For the text-containing cell, return its midpoint in (x, y) coordinate format. 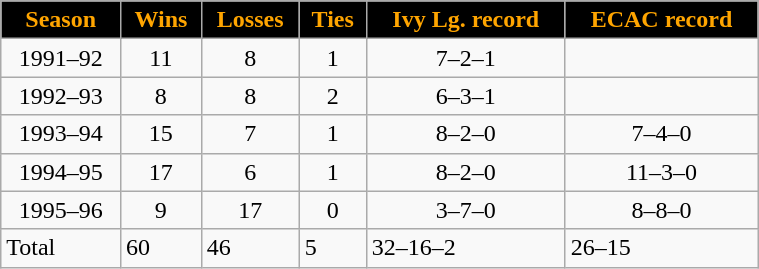
2 (332, 96)
7–4–0 (661, 134)
11 (162, 58)
Losses (250, 20)
7 (250, 134)
15 (162, 134)
1993–94 (61, 134)
32–16–2 (466, 248)
46 (250, 248)
6–3–1 (466, 96)
Ivy Lg. record (466, 20)
11–3–0 (661, 172)
1992–93 (61, 96)
0 (332, 210)
26–15 (661, 248)
5 (332, 248)
60 (162, 248)
9 (162, 210)
1995–96 (61, 210)
Wins (162, 20)
6 (250, 172)
3–7–0 (466, 210)
Ties (332, 20)
8–8–0 (661, 210)
ECAC record (661, 20)
1991–92 (61, 58)
1994–95 (61, 172)
Season (61, 20)
Total (61, 248)
7–2–1 (466, 58)
